Find where the given text appears and provide that cell's center as (X, Y) coordinate. 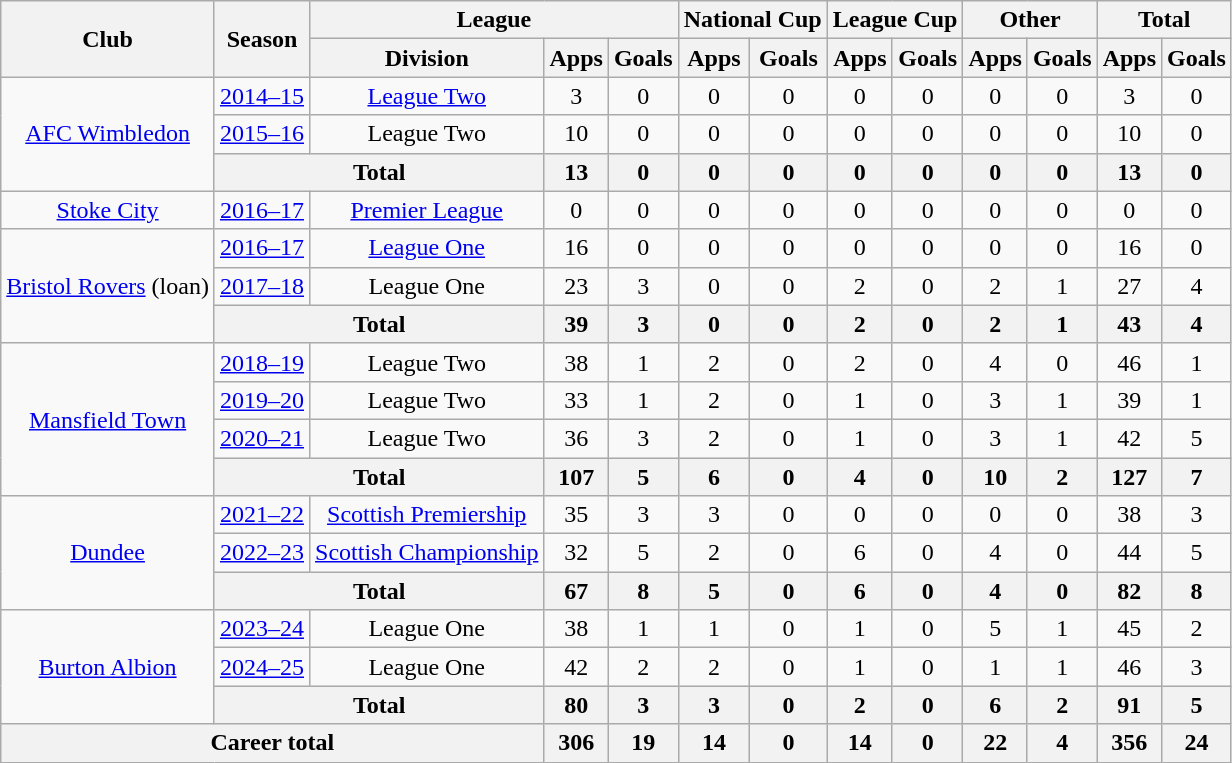
91 (1129, 705)
43 (1129, 324)
127 (1129, 477)
2015–16 (262, 134)
Scottish Championship (427, 553)
45 (1129, 629)
Stoke City (108, 210)
Scottish Premiership (427, 515)
League Cup (895, 20)
67 (576, 591)
2022–23 (262, 553)
80 (576, 705)
2014–15 (262, 96)
National Cup (752, 20)
7 (1197, 477)
306 (576, 743)
356 (1129, 743)
Division (427, 58)
19 (643, 743)
23 (576, 286)
Burton Albion (108, 667)
2024–25 (262, 667)
Club (108, 39)
2018–19 (262, 362)
2019–20 (262, 400)
27 (1129, 286)
2023–24 (262, 629)
22 (995, 743)
2021–22 (262, 515)
33 (576, 400)
36 (576, 438)
Mansfield Town (108, 419)
Season (262, 39)
107 (576, 477)
2017–18 (262, 286)
Premier League (427, 210)
32 (576, 553)
Other (1030, 20)
Bristol Rovers (loan) (108, 286)
24 (1197, 743)
AFC Wimbledon (108, 134)
82 (1129, 591)
Career total (272, 743)
44 (1129, 553)
35 (576, 515)
Dundee (108, 553)
League (494, 20)
2020–21 (262, 438)
